Find where the given text appears and provide that cell's center as [X, Y] coordinate. 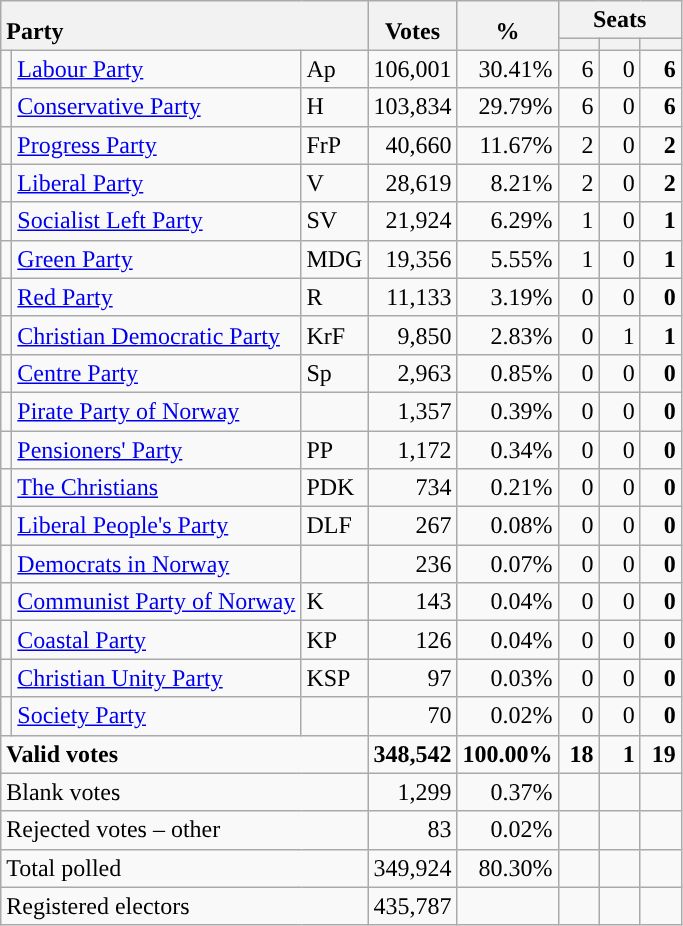
Christian Unity Party [156, 678]
Labour Party [156, 69]
Conservative Party [156, 107]
40,660 [412, 145]
1,172 [412, 449]
83 [412, 830]
Blank votes [184, 792]
5.55% [508, 259]
Socialist Left Party [156, 221]
126 [412, 640]
348,542 [412, 754]
% [508, 26]
143 [412, 602]
MDG [334, 259]
0.03% [508, 678]
80.30% [508, 868]
Party [184, 26]
18 [578, 754]
Sp [334, 373]
0.08% [508, 526]
30.41% [508, 69]
The Christians [156, 488]
734 [412, 488]
0.21% [508, 488]
Total polled [184, 868]
97 [412, 678]
Rejected votes – other [184, 830]
FrP [334, 145]
V [334, 183]
267 [412, 526]
Pensioners' Party [156, 449]
Red Party [156, 297]
0.85% [508, 373]
Centre Party [156, 373]
0.37% [508, 792]
Green Party [156, 259]
19,356 [412, 259]
KrF [334, 335]
0.39% [508, 411]
100.00% [508, 754]
236 [412, 564]
29.79% [508, 107]
9,850 [412, 335]
2.83% [508, 335]
Pirate Party of Norway [156, 411]
28,619 [412, 183]
SV [334, 221]
Liberal People's Party [156, 526]
106,001 [412, 69]
Society Party [156, 716]
KP [334, 640]
19 [660, 754]
1,299 [412, 792]
3.19% [508, 297]
8.21% [508, 183]
Communist Party of Norway [156, 602]
11.67% [508, 145]
Seats [620, 20]
K [334, 602]
11,133 [412, 297]
0.34% [508, 449]
Progress Party [156, 145]
349,924 [412, 868]
Coastal Party [156, 640]
Votes [412, 26]
PP [334, 449]
DLF [334, 526]
70 [412, 716]
H [334, 107]
Registered electors [184, 906]
21,924 [412, 221]
Democrats in Norway [156, 564]
1,357 [412, 411]
Valid votes [184, 754]
0.07% [508, 564]
Ap [334, 69]
R [334, 297]
KSP [334, 678]
Christian Democratic Party [156, 335]
6.29% [508, 221]
103,834 [412, 107]
Liberal Party [156, 183]
2,963 [412, 373]
PDK [334, 488]
435,787 [412, 906]
